Return the [X, Y] coordinate for the center point of the cell that contains the specified text.  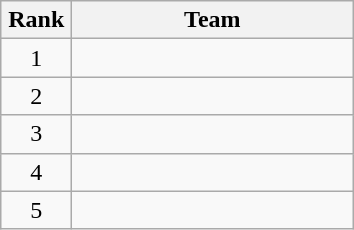
5 [36, 210]
1 [36, 58]
2 [36, 96]
Team [212, 20]
4 [36, 172]
Rank [36, 20]
3 [36, 134]
